Extract the (x, y) coordinate from the center of the cell holding the provided text.  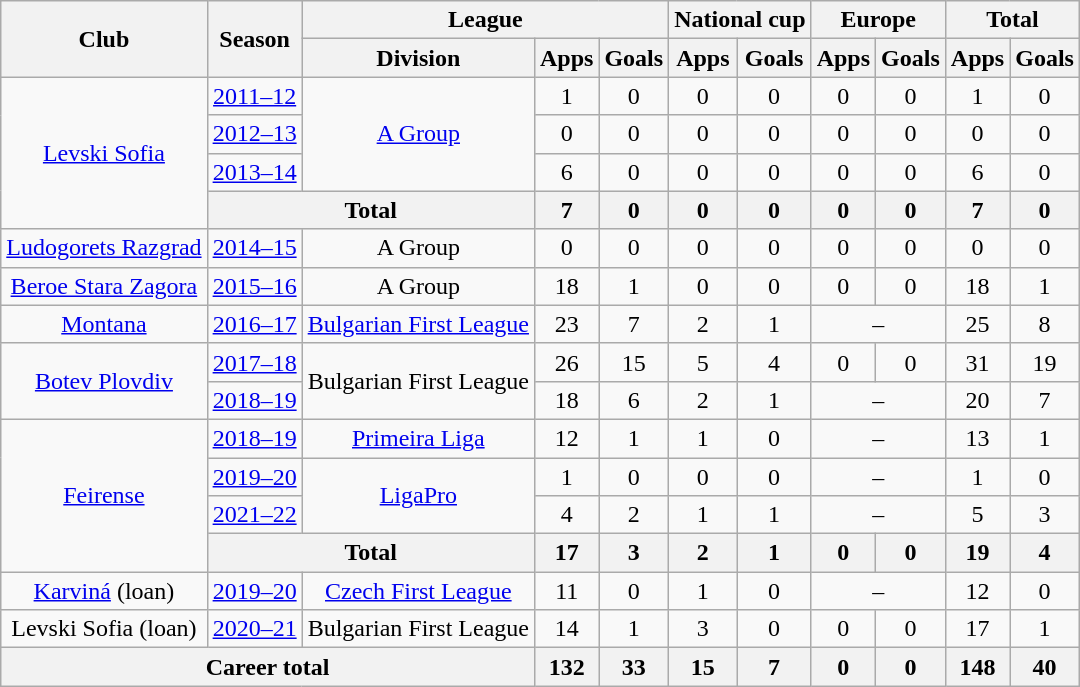
8 (1045, 324)
13 (977, 438)
Levski Sofia (loan) (104, 629)
Montana (104, 324)
25 (977, 324)
2014–15 (254, 248)
11 (566, 591)
40 (1045, 667)
Europe (878, 20)
National cup (740, 20)
Levski Sofia (104, 153)
LigaPro (418, 496)
League (486, 20)
Division (418, 58)
Czech First League (418, 591)
Feirense (104, 495)
26 (566, 362)
Career total (268, 667)
2021–22 (254, 515)
14 (566, 629)
31 (977, 362)
2013–14 (254, 172)
2011–12 (254, 96)
2016–17 (254, 324)
148 (977, 667)
Beroe Stara Zagora (104, 286)
20 (977, 400)
Karviná (loan) (104, 591)
Season (254, 39)
33 (634, 667)
132 (566, 667)
Primeira Liga (418, 438)
2020–21 (254, 629)
Botev Plovdiv (104, 381)
Club (104, 39)
23 (566, 324)
2015–16 (254, 286)
2012–13 (254, 134)
Ludogorets Razgrad (104, 248)
2017–18 (254, 362)
